Search for the cell housing the specified text and yield its [X, Y] center coordinate. 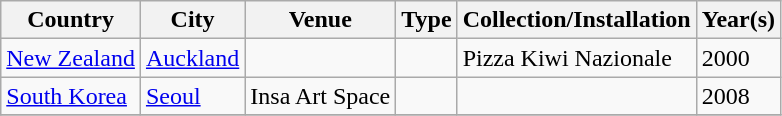
Venue [320, 20]
Auckland [192, 58]
2000 [738, 58]
Type [426, 20]
2008 [738, 96]
Pizza Kiwi Nazionale [576, 58]
City [192, 20]
Collection/Installation [576, 20]
Seoul [192, 96]
New Zealand [71, 58]
Year(s) [738, 20]
Insa Art Space [320, 96]
Country [71, 20]
South Korea [71, 96]
